Output the (X, Y) coordinate of the center of the cell containing the given text.  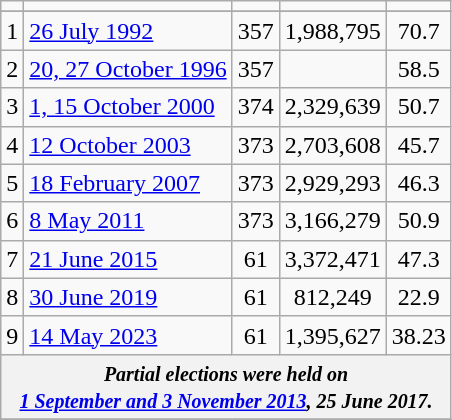
8 (12, 297)
30 June 2019 (128, 297)
70.7 (418, 31)
20, 27 October 1996 (128, 69)
3 (12, 107)
3,166,279 (332, 221)
4 (12, 145)
2,329,639 (332, 107)
1,395,627 (332, 335)
12 October 2003 (128, 145)
14 May 2023 (128, 335)
46.3 (418, 183)
2 (12, 69)
50.9 (418, 221)
45.7 (418, 145)
6 (12, 221)
1 (12, 31)
374 (256, 107)
50.7 (418, 107)
26 July 1992 (128, 31)
47.3 (418, 259)
58.5 (418, 69)
18 February 2007 (128, 183)
22.9 (418, 297)
3,372,471 (332, 259)
1,988,795 (332, 31)
7 (12, 259)
21 June 2015 (128, 259)
1, 15 October 2000 (128, 107)
2,929,293 (332, 183)
Partial elections were held on 1 September and 3 November 2013, 25 June 2017. (226, 386)
5 (12, 183)
2,703,608 (332, 145)
9 (12, 335)
812,249 (332, 297)
38.23 (418, 335)
8 May 2011 (128, 221)
